Identify which cell holds the provided text, then report its [x, y] central coordinate. 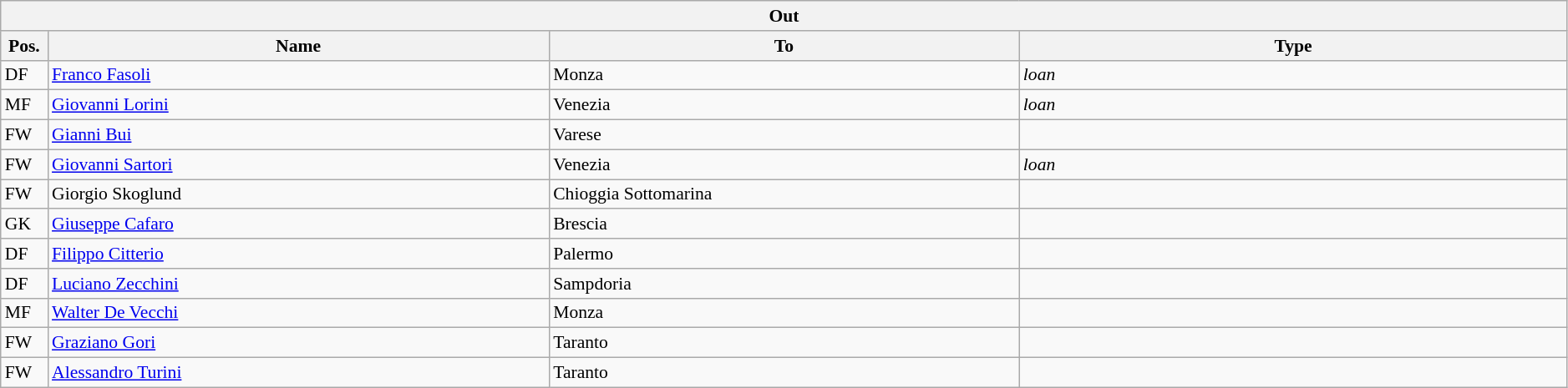
Type [1293, 46]
Franco Fasoli [298, 75]
Pos. [24, 46]
Alessandro Turini [298, 373]
Luciano Zecchini [298, 284]
Palermo [784, 254]
Giorgio Skoglund [298, 194]
Brescia [784, 224]
Sampdoria [784, 284]
Walter De Vecchi [298, 313]
To [784, 46]
Filippo Citterio [298, 254]
Name [298, 46]
Gianni Bui [298, 135]
Giuseppe Cafaro [298, 224]
GK [24, 224]
Out [784, 16]
Chioggia Sottomarina [784, 194]
Giovanni Lorini [298, 105]
Giovanni Sartori [298, 164]
Graziano Gori [298, 343]
Varese [784, 135]
